Search for the cell housing the specified text and yield its (X, Y) center coordinate. 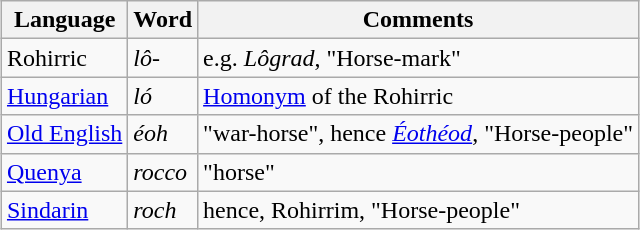
ló (163, 96)
Rohirric (64, 58)
Language (64, 20)
Sindarin (64, 210)
hence, Rohirrim, "Horse-people" (418, 210)
Old English (64, 134)
"horse" (418, 172)
Comments (418, 20)
e.g. Lôgrad, "Horse-mark" (418, 58)
lô- (163, 58)
roch (163, 210)
Quenya (64, 172)
"war-horse", hence Éothéod, "Horse-people" (418, 134)
éoh (163, 134)
Word (163, 20)
rocco (163, 172)
Hungarian (64, 96)
Homonym of the Rohirric (418, 96)
